Detect which cell encompasses the target text, then output its (X, Y) center coordinate. 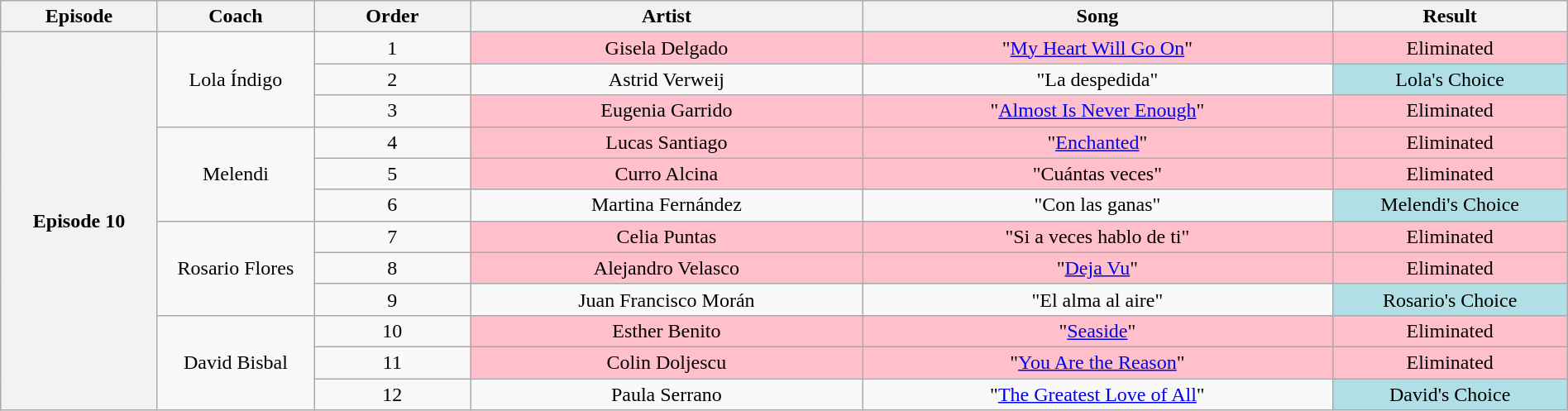
"Cuántas veces" (1097, 174)
Astrid Verweij (667, 79)
Episode 10 (79, 222)
Order (392, 17)
Lola's Choice (1450, 79)
Song (1097, 17)
"The Greatest Love of All" (1097, 394)
David Bisbal (235, 362)
7 (392, 237)
"La despedida" (1097, 79)
"El alma al aire" (1097, 299)
Lucas Santiago (667, 142)
Alejandro Velasco (667, 268)
Martina Fernández (667, 205)
"My Heart Will Go On" (1097, 48)
3 (392, 111)
4 (392, 142)
10 (392, 331)
"Almost Is Never Enough" (1097, 111)
Result (1450, 17)
Paula Serrano (667, 394)
Melendi (235, 174)
Gisela Delgado (667, 48)
Juan Francisco Morán (667, 299)
11 (392, 362)
Esther Benito (667, 331)
Rosario Flores (235, 268)
"Deja Vu" (1097, 268)
Curro Alcina (667, 174)
8 (392, 268)
Celia Puntas (667, 237)
2 (392, 79)
Episode (79, 17)
Coach (235, 17)
David's Choice (1450, 394)
"Si a veces hablo de ti" (1097, 237)
Colin Doljescu (667, 362)
"You Are the Reason" (1097, 362)
Rosario's Choice (1450, 299)
Melendi's Choice (1450, 205)
12 (392, 394)
"Seaside" (1097, 331)
Lola Índigo (235, 79)
"Con las ganas" (1097, 205)
Artist (667, 17)
9 (392, 299)
1 (392, 48)
5 (392, 174)
6 (392, 205)
Eugenia Garrido (667, 111)
"Enchanted" (1097, 142)
